Determine the [x, y] coordinate at the center of the cell enclosing the given text.  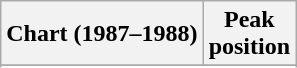
Chart (1987–1988) [102, 34]
Peakposition [249, 34]
